Scan for the cell matching the given text and deliver its (X, Y) coordinate at center. 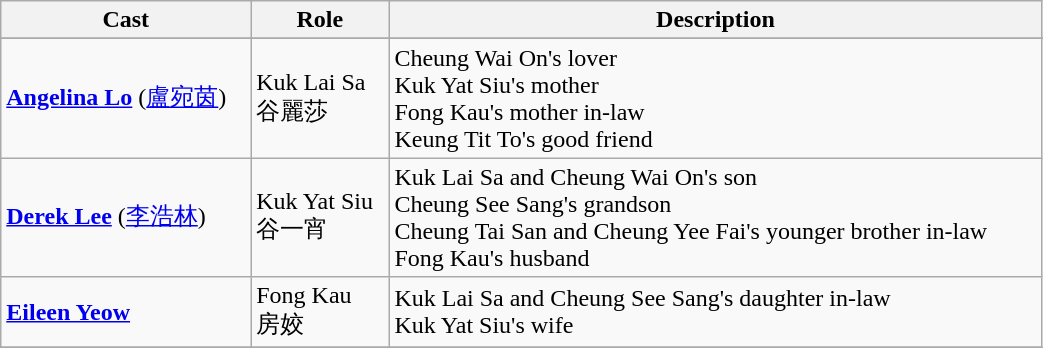
Role (320, 20)
Fong Kau房姣 (320, 312)
Angelina Lo (盧宛茵) (126, 98)
Cast (126, 20)
Kuk Lai Sa and Cheung See Sang's daughter in-lawKuk Yat Siu's wife (716, 312)
Kuk Yat Siu谷一宵 (320, 218)
Eileen Yeow (126, 312)
Cheung Wai On's loverKuk Yat Siu's motherFong Kau's mother in-lawKeung Tit To's good friend (716, 98)
Derek Lee (李浩林) (126, 218)
Kuk Lai Sa and Cheung Wai On's sonCheung See Sang's grandsonCheung Tai San and Cheung Yee Fai's younger brother in-lawFong Kau's husband (716, 218)
Kuk Lai Sa谷麗莎 (320, 98)
Description (716, 20)
